Capture the cell that displays the provided text and extract its [X, Y] central coordinate. 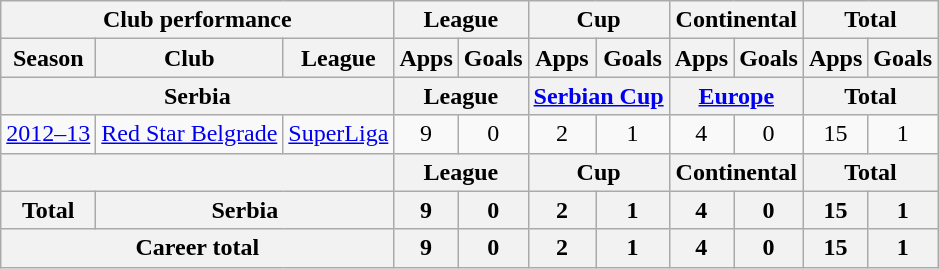
Season [48, 58]
Club [190, 58]
SuperLiga [338, 134]
Club performance [198, 20]
Serbian Cup [598, 96]
Red Star Belgrade [190, 134]
2012–13 [48, 134]
Career total [198, 248]
Europe [736, 96]
